For the text-containing cell, return its midpoint in (x, y) coordinate format. 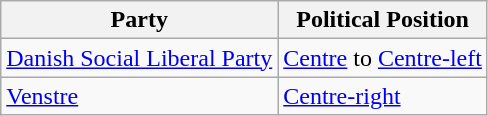
Party (140, 20)
Political Position (383, 20)
Centre-right (383, 96)
Danish Social Liberal Party (140, 58)
Venstre (140, 96)
Centre to Centre-left (383, 58)
